Search for the cell housing the specified text and yield its [x, y] center coordinate. 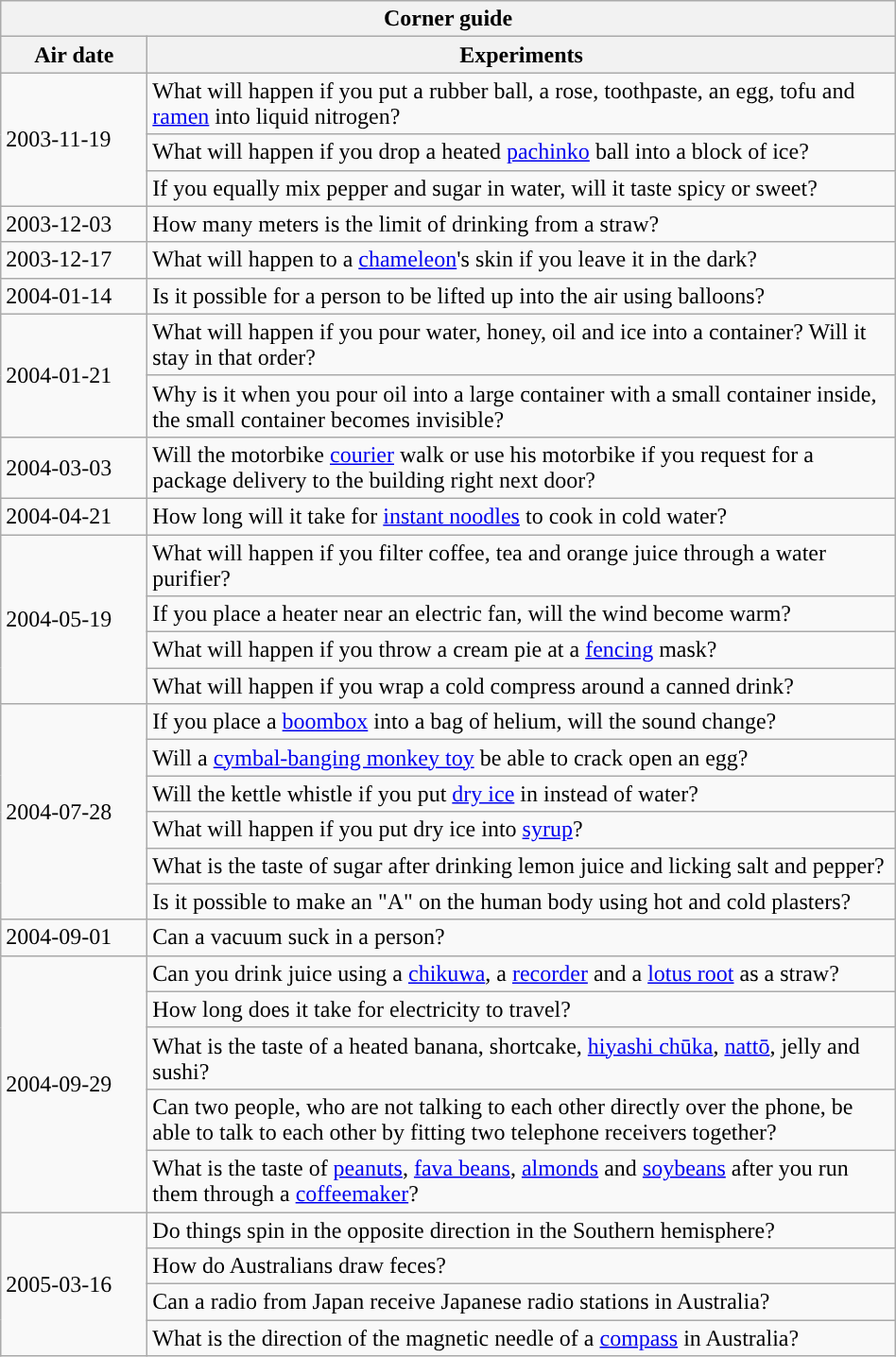
What is the taste of peanuts, fava beans, almonds and soybeans after you run them through a coffeemaker? [522, 1181]
Why is it when you pour oil into a large container with a small container inside, the small container becomes invisible? [522, 406]
What is the taste of a heated banana, shortcake, hiyashi chūka, nattō, jelly and sushi? [522, 1058]
How long does it take for electricity to travel? [522, 1009]
What is the direction of the magnetic needle of a compass in Australia? [522, 1338]
2004-09-01 [74, 937]
2004-05-19 [74, 620]
Is it possible to make an "A" on the human body using hot and cold plasters? [522, 902]
If you equally mix pepper and sugar in water, will it taste spicy or sweet? [522, 188]
2003-11-19 [74, 140]
Can you drink juice using a chikuwa, a recorder and a lotus root as a straw? [522, 973]
Can a radio from Japan receive Japanese radio stations in Australia? [522, 1302]
How long will it take for instant noodles to cook in cold water? [522, 516]
What will happen if you drop a heated pachinko ball into a block of ice? [522, 152]
2004-01-21 [74, 375]
What is the taste of sugar after drinking lemon juice and licking salt and pepper? [522, 866]
What will happen if you wrap a cold compress around a canned drink? [522, 686]
If you place a heater near an electric fan, will the wind become warm? [522, 614]
Will the motorbike courier walk or use his motorbike if you request for a package delivery to the building right next door? [522, 467]
2003-12-17 [74, 260]
Will a cymbal-banging monkey toy be able to crack open an egg? [522, 758]
Can a vacuum suck in a person? [522, 937]
What will happen if you put dry ice into syrup? [522, 830]
2004-01-14 [74, 296]
2004-09-29 [74, 1083]
What will happen if you filter coffee, tea and orange juice through a water purifier? [522, 565]
Air date [74, 55]
What will happen if you throw a cream pie at a fencing mask? [522, 650]
2004-03-03 [74, 467]
2003-12-03 [74, 224]
Can two people, who are not talking to each other directly over the phone, be able to talk to each other by fitting two telephone receivers together? [522, 1119]
2004-07-28 [74, 812]
Is it possible for a person to be lifted up into the air using balloons? [522, 296]
Will the kettle whistle if you put dry ice in instead of water? [522, 794]
2005-03-16 [74, 1283]
Do things spin in the opposite direction in the Southern hemisphere? [522, 1229]
Corner guide [448, 19]
What will happen if you pour water, honey, oil and ice into a container? Will it stay in that order? [522, 344]
What will happen if you put a rubber ball, a rose, toothpaste, an egg, tofu and ramen into liquid nitrogen? [522, 104]
How many meters is the limit of drinking from a straw? [522, 224]
If you place a boombox into a bag of helium, will the sound change? [522, 722]
How do Australians draw feces? [522, 1266]
2004-04-21 [74, 516]
What will happen to a chameleon's skin if you leave it in the dark? [522, 260]
Experiments [522, 55]
